Return (x, y) of the center of cell containing provided text 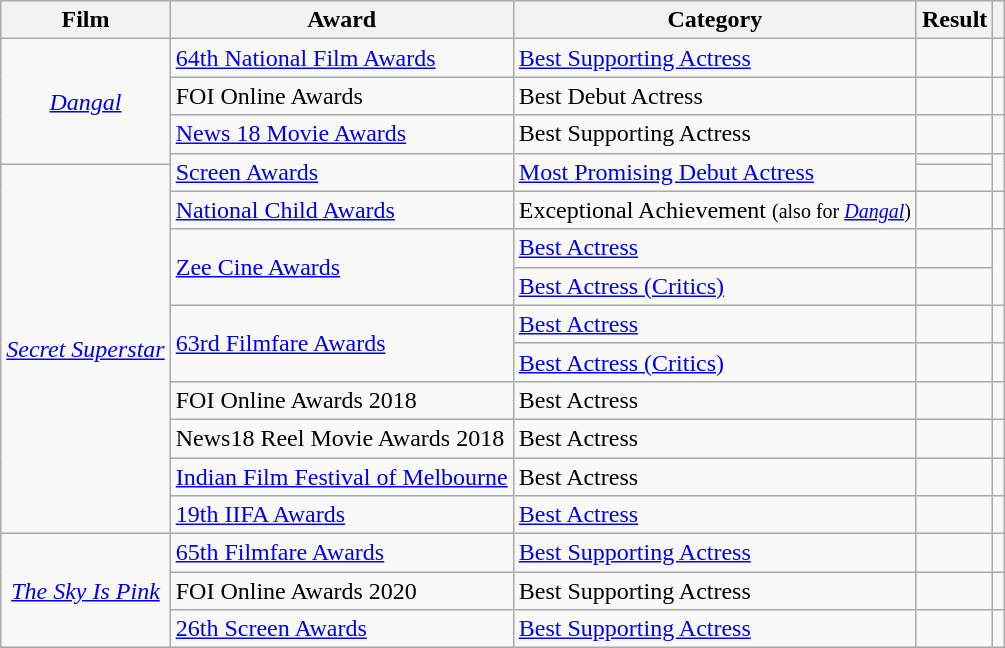
63rd Filmfare Awards (342, 343)
64th National Film Awards (342, 58)
Secret Superstar (86, 349)
News 18 Movie Awards (342, 134)
FOI Online Awards (342, 96)
Zee Cine Awards (342, 267)
Screen Awards (342, 172)
26th Screen Awards (342, 629)
Award (342, 20)
National Child Awards (342, 210)
19th IIFA Awards (342, 515)
FOI Online Awards 2018 (342, 400)
Result (954, 20)
Film (86, 20)
News18 Reel Movie Awards 2018 (342, 438)
Indian Film Festival of Melbourne (342, 477)
Exceptional Achievement (also for Dangal) (714, 210)
The Sky Is Pink (86, 591)
65th Filmfare Awards (342, 553)
Dangal (86, 102)
Most Promising Debut Actress (714, 172)
Best Debut Actress (714, 96)
Category (714, 20)
FOI Online Awards 2020 (342, 591)
